Return [x, y] of the center of cell containing provided text 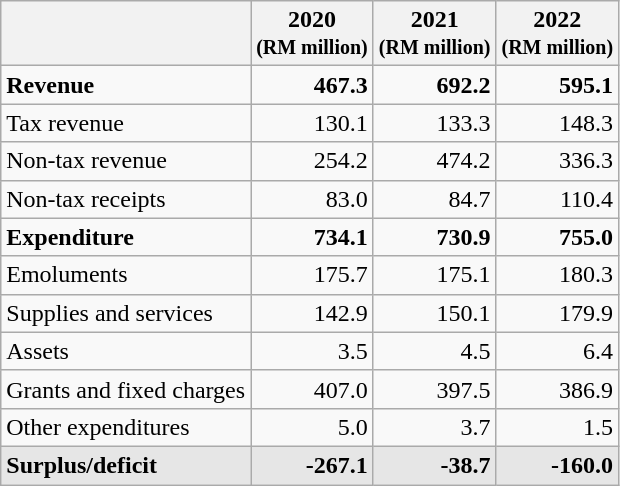
5.0 [312, 427]
Non-tax receipts [126, 199]
-38.7 [434, 465]
755.0 [558, 237]
734.1 [312, 237]
Expenditure [126, 237]
254.2 [312, 161]
467.3 [312, 85]
692.2 [434, 85]
407.0 [312, 389]
595.1 [558, 85]
397.5 [434, 389]
Revenue [126, 85]
474.2 [434, 161]
2021(RM million) [434, 34]
3.5 [312, 351]
133.3 [434, 123]
336.3 [558, 161]
-160.0 [558, 465]
-267.1 [312, 465]
2022(RM million) [558, 34]
148.3 [558, 123]
Non-tax revenue [126, 161]
110.4 [558, 199]
150.1 [434, 313]
4.5 [434, 351]
180.3 [558, 275]
1.5 [558, 427]
83.0 [312, 199]
175.7 [312, 275]
142.9 [312, 313]
179.9 [558, 313]
3.7 [434, 427]
730.9 [434, 237]
Surplus/deficit [126, 465]
Other expenditures [126, 427]
84.7 [434, 199]
2020(RM million) [312, 34]
Assets [126, 351]
175.1 [434, 275]
Emoluments [126, 275]
Supplies and services [126, 313]
6.4 [558, 351]
Grants and fixed charges [126, 389]
386.9 [558, 389]
Tax revenue [126, 123]
130.1 [312, 123]
